Search for the cell housing the specified text and yield its (X, Y) center coordinate. 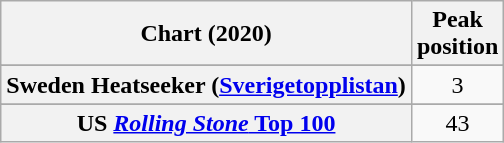
3 (457, 85)
Chart (2020) (206, 34)
US Rolling Stone Top 100 (206, 123)
Peakposition (457, 34)
43 (457, 123)
Sweden Heatseeker (Sverigetopplistan) (206, 85)
